Pinpoint the cell where the given text exists, returning its (X, Y) midpoint coordinate. 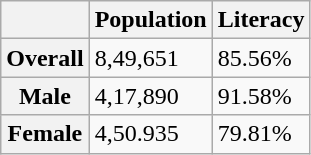
Literacy (261, 20)
Overall (45, 58)
4,17,890 (150, 96)
Female (45, 134)
4,50.935 (150, 134)
91.58% (261, 96)
Population (150, 20)
79.81% (261, 134)
Male (45, 96)
8,49,651 (150, 58)
85.56% (261, 58)
